Detect which cell encompasses the target text, then output its (X, Y) center coordinate. 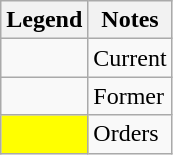
Current (130, 58)
Former (130, 96)
Notes (130, 20)
Legend (44, 20)
Orders (130, 134)
